Extract the [X, Y] coordinate from the center of the cell holding the provided text.  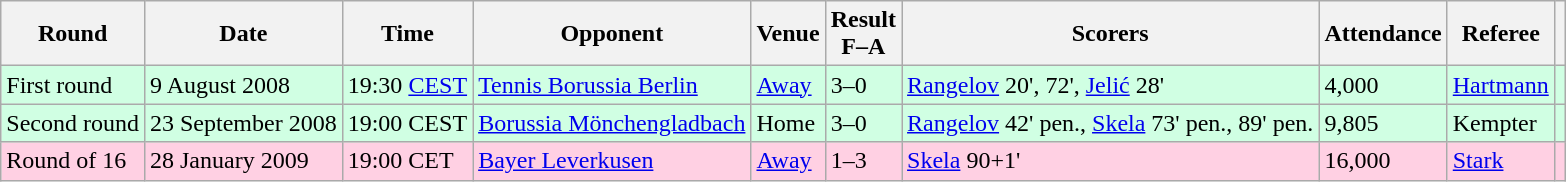
Round [73, 34]
Tennis Borussia Berlin [612, 85]
Venue [788, 34]
Home [788, 123]
Kempter [1500, 123]
ResultF–A [863, 34]
9 August 2008 [243, 85]
Referee [1500, 34]
Rangelov 42' pen., Skela 73' pen., 89' pen. [1110, 123]
Attendance [1383, 34]
23 September 2008 [243, 123]
1–3 [863, 161]
Borussia Mönchengladbach [612, 123]
Date [243, 34]
19:00 CEST [407, 123]
Rangelov 20', 72', Jelić 28' [1110, 85]
28 January 2009 [243, 161]
16,000 [1383, 161]
Bayer Leverkusen [612, 161]
Skela 90+1' [1110, 161]
First round [73, 85]
4,000 [1383, 85]
Hartmann [1500, 85]
Time [407, 34]
9,805 [1383, 123]
Second round [73, 123]
Opponent [612, 34]
19:00 CET [407, 161]
Round of 16 [73, 161]
19:30 CEST [407, 85]
Scorers [1110, 34]
Stark [1500, 161]
